Scan for the cell matching the given text and deliver its [X, Y] coordinate at center. 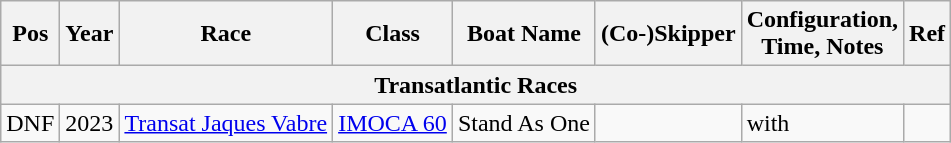
Year [90, 34]
(Co-)Skipper [668, 34]
Ref [928, 34]
Stand As One [524, 123]
Class [393, 34]
Configuration,Time, Notes [822, 34]
DNF [30, 123]
Race [226, 34]
Transatlantic Races [476, 85]
Transat Jaques Vabre [226, 123]
2023 [90, 123]
IMOCA 60 [393, 123]
Boat Name [524, 34]
with [822, 123]
Pos [30, 34]
